Search for the cell housing the specified text and yield its (X, Y) center coordinate. 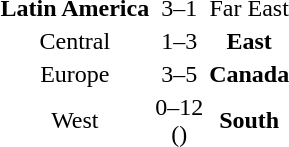
3–5 (180, 74)
1–3 (180, 41)
